Return (X, Y) of the center of cell containing provided text 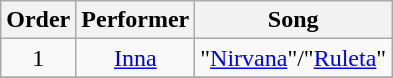
1 (38, 58)
Inna (136, 58)
"Nirvana"/"Ruleta" (294, 58)
Performer (136, 20)
Order (38, 20)
Song (294, 20)
